Extract the (x, y) coordinate from the center of the cell holding the provided text.  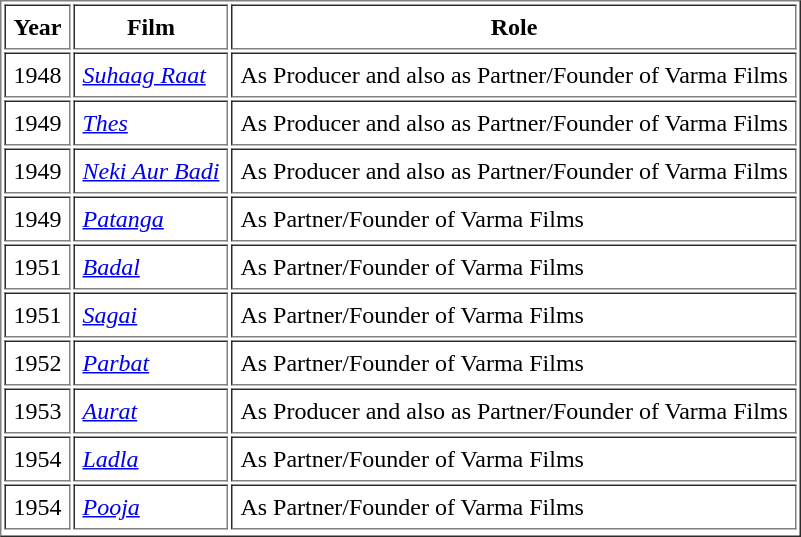
Ladla (152, 458)
Patanga (152, 218)
1952 (37, 362)
Aurat (152, 410)
1948 (37, 74)
Thes (152, 122)
Sagai (152, 314)
Badal (152, 266)
Parbat (152, 362)
Film (152, 26)
1953 (37, 410)
Pooja (152, 506)
Neki Aur Badi (152, 170)
Year (37, 26)
Role (514, 26)
Suhaag Raat (152, 74)
